Identify which cell holds the provided text, then report its [X, Y] central coordinate. 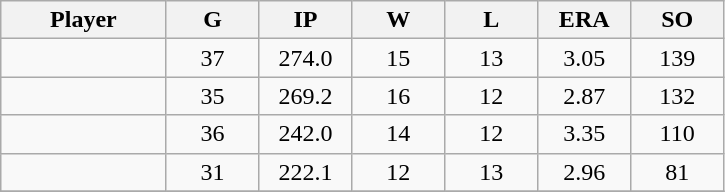
132 [678, 96]
31 [212, 172]
ERA [584, 20]
37 [212, 58]
269.2 [306, 96]
274.0 [306, 58]
3.05 [584, 58]
IP [306, 20]
16 [398, 96]
14 [398, 134]
SO [678, 20]
35 [212, 96]
81 [678, 172]
G [212, 20]
110 [678, 134]
2.87 [584, 96]
242.0 [306, 134]
Player [84, 20]
222.1 [306, 172]
139 [678, 58]
W [398, 20]
3.35 [584, 134]
2.96 [584, 172]
36 [212, 134]
L [492, 20]
15 [398, 58]
